From the cell containing the given text, extract its center point as (X, Y) coordinate. 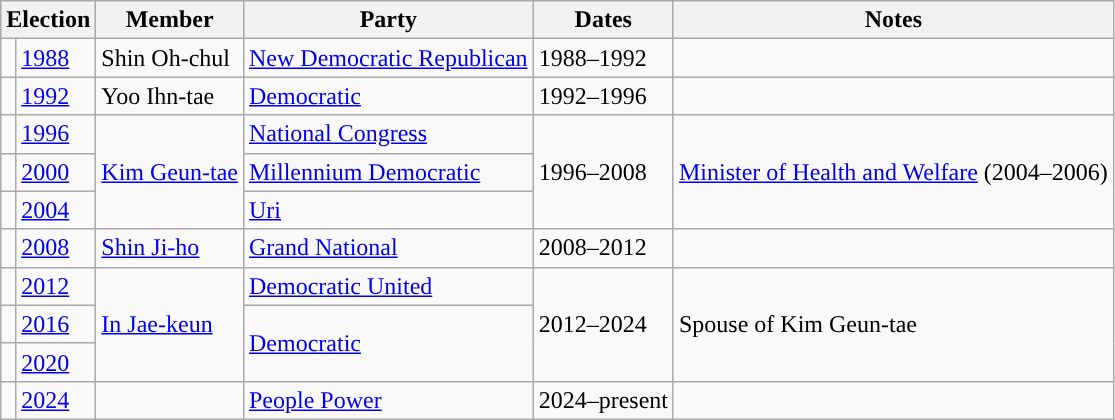
Kim Geun-tae (170, 172)
Shin Ji-ho (170, 248)
Party (388, 20)
1988 (56, 58)
2024 (56, 400)
Yoo Ihn-tae (170, 96)
2008 (56, 248)
Millennium Democratic (388, 172)
2024–present (603, 400)
Election (48, 20)
Shin Oh-chul (170, 58)
2012–2024 (603, 324)
1992 (56, 96)
Spouse of Kim Geun-tae (893, 324)
Grand National (388, 248)
2004 (56, 210)
1988–1992 (603, 58)
2008–2012 (603, 248)
1996–2008 (603, 172)
Minister of Health and Welfare (2004–2006) (893, 172)
In Jae-keun (170, 324)
Member (170, 20)
Uri (388, 210)
People Power (388, 400)
Dates (603, 20)
2012 (56, 286)
National Congress (388, 134)
New Democratic Republican (388, 58)
1992–1996 (603, 96)
Notes (893, 20)
2016 (56, 324)
2020 (56, 362)
1996 (56, 134)
2000 (56, 172)
Democratic United (388, 286)
